For the text-containing cell, return its midpoint in (X, Y) coordinate format. 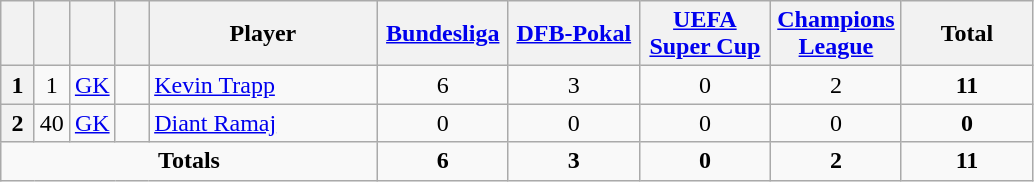
40 (52, 123)
Kevin Trapp (264, 85)
DFB-Pokal (574, 34)
Totals (189, 161)
Diant Ramaj (264, 123)
UEFA Super Cup (704, 34)
Player (264, 34)
Bundesliga (442, 34)
Champions League (836, 34)
Total (966, 34)
